Locate the cell with the specified text and output its (X, Y) center coordinate. 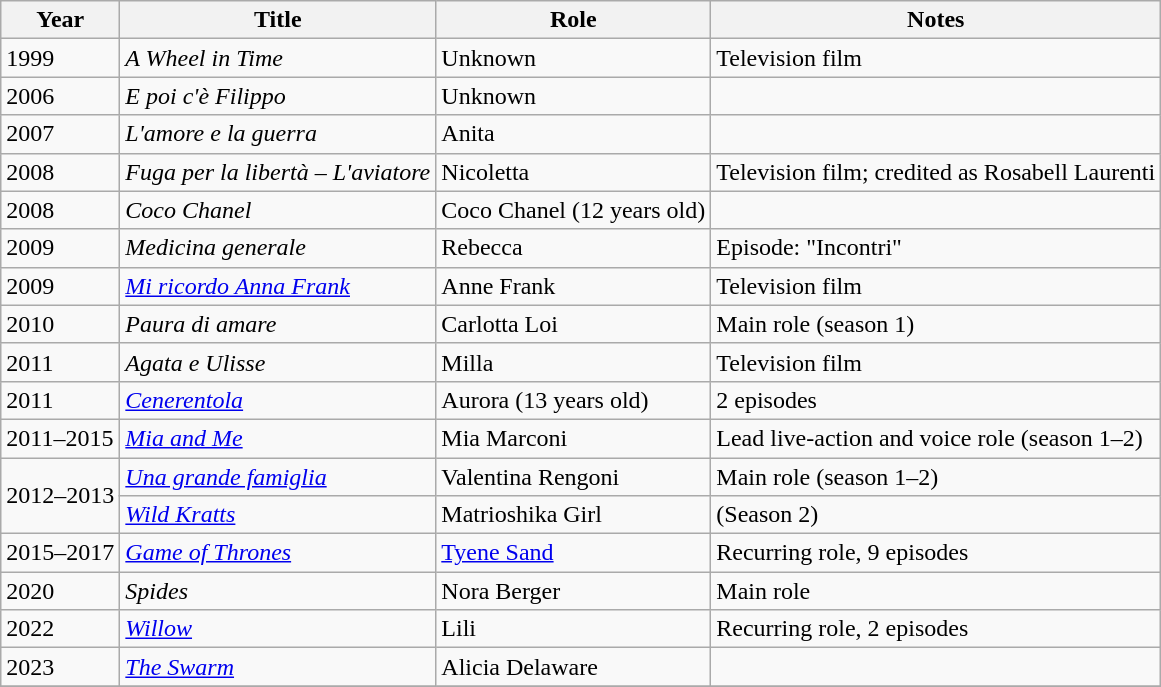
Matrioshika Girl (574, 515)
Cenerentola (278, 400)
2011–2015 (60, 438)
Milla (574, 362)
Notes (936, 20)
Main role (season 1) (936, 324)
Main role (season 1–2) (936, 477)
2023 (60, 667)
Main role (936, 591)
Coco Chanel (12 years old) (574, 210)
Alicia Delaware (574, 667)
Role (574, 20)
Nicoletta (574, 172)
Lead live-action and voice role (season 1–2) (936, 438)
Recurring role, 9 episodes (936, 553)
A Wheel in Time (278, 58)
Episode: "Incontri" (936, 248)
Fuga per la libertà – L'aviatore (278, 172)
2020 (60, 591)
Carlotta Loi (574, 324)
The Swarm (278, 667)
Game of Thrones (278, 553)
L'amore e la guerra (278, 134)
2015–2017 (60, 553)
2022 (60, 629)
2010 (60, 324)
Mi ricordo Anna Frank (278, 286)
Wild Kratts (278, 515)
Una grande famiglia (278, 477)
2012–2013 (60, 496)
Title (278, 20)
E poi c'è Filippo (278, 96)
2007 (60, 134)
Recurring role, 2 episodes (936, 629)
Anita (574, 134)
Paura di amare (278, 324)
Willow (278, 629)
Rebecca (574, 248)
Medicina generale (278, 248)
1999 (60, 58)
Lili (574, 629)
Valentina Rengoni (574, 477)
Agata e Ulisse (278, 362)
2 episodes (936, 400)
Spides (278, 591)
Mia Marconi (574, 438)
2006 (60, 96)
Anne Frank (574, 286)
Tyene Sand (574, 553)
Aurora (13 years old) (574, 400)
Mia and Me (278, 438)
Year (60, 20)
(Season 2) (936, 515)
Television film; credited as Rosabell Laurenti (936, 172)
Coco Chanel (278, 210)
Nora Berger (574, 591)
